Find where the given text appears and provide that cell's center as (x, y) coordinate. 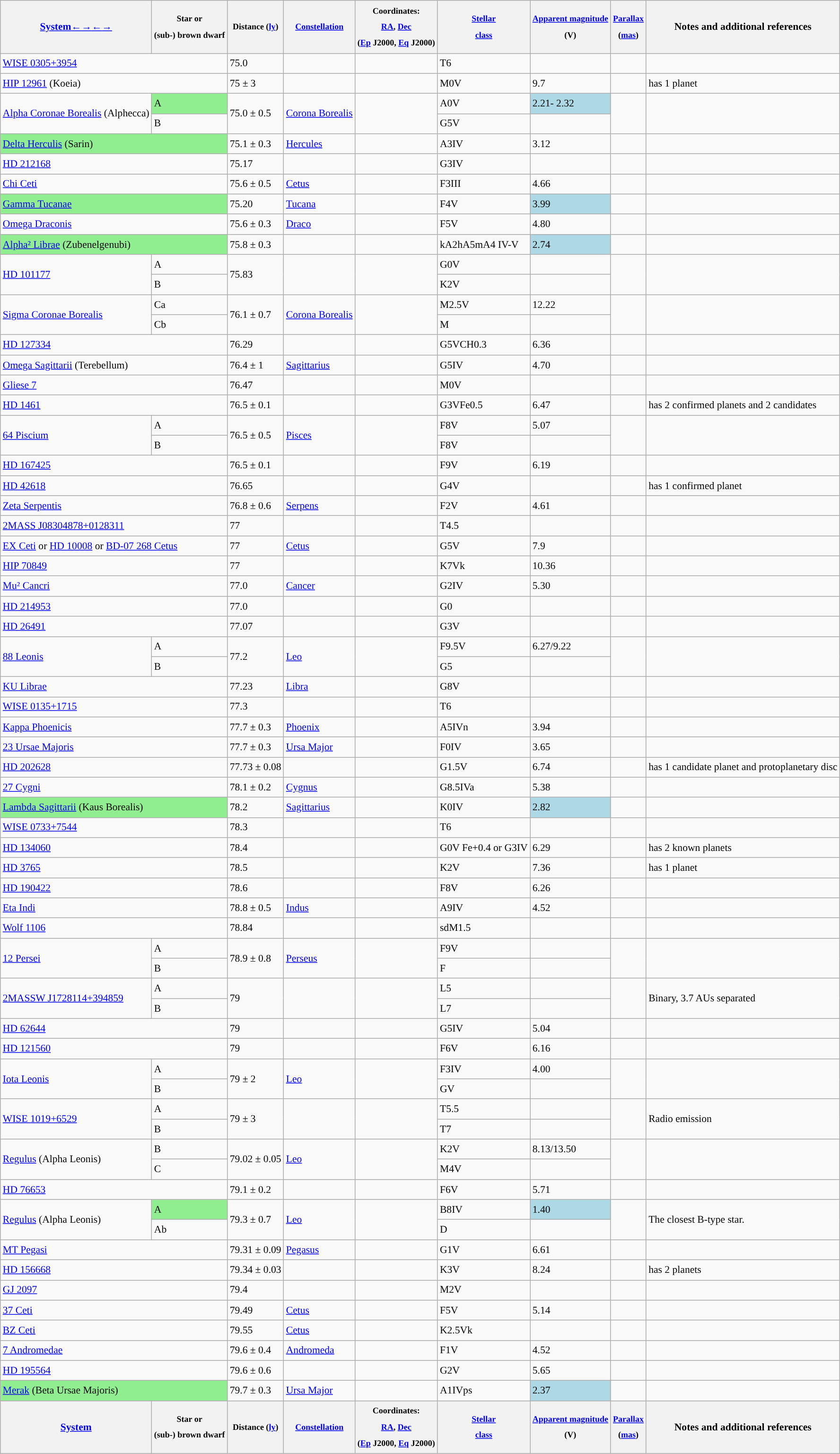
F3IV (484, 1069)
G5 (484, 667)
4.70 (570, 365)
HD 190422 (114, 888)
75.6 ± 0.3 (255, 224)
HIP 12961 (Koeia) (114, 83)
K2.5Vk (484, 1330)
79 ± 2 (255, 1079)
G8V (484, 687)
Tucana (320, 204)
A9IV (484, 908)
Draco (320, 224)
Wolf 1106 (114, 928)
Alpha² Librae (Zubenelgenubi) (114, 245)
6.47 (570, 406)
79.3 ± 0.7 (255, 1219)
has 2 known planets (743, 848)
EX Ceti or HD 10008 or BD-07 268 Cetus (114, 546)
L7 (484, 1008)
G2V (484, 1371)
5.04 (570, 1029)
3.12 (570, 144)
Pisces (320, 435)
77.2 (255, 657)
2.82 (570, 808)
Mu² Cancri (114, 587)
G8.5IVa (484, 788)
7 Andromedae (114, 1351)
5.14 (570, 1310)
B8IV (484, 1210)
Cygnus (320, 788)
Kappa Phoenicis (114, 727)
Alpha Coronae Borealis (Alphecca) (76, 114)
Ab (190, 1230)
1.40 (570, 1210)
78.3 (255, 828)
Cb (190, 325)
M (484, 325)
G1V (484, 1250)
79.4 (255, 1290)
77.73 ± 0.08 (255, 767)
HD 202628 (114, 767)
8.24 (570, 1270)
3.65 (570, 747)
78.6 (255, 888)
79.7 ± 0.3 (255, 1391)
HD 167425 (114, 465)
A3IV (484, 144)
HD 76653 (114, 1190)
76.47 (255, 385)
sdM1.5 (484, 928)
Omega Draconis (114, 224)
76.8 ± 0.6 (255, 506)
HD 134060 (114, 848)
5.30 (570, 587)
6.29 (570, 848)
GV (484, 1089)
BZ Ceti (114, 1330)
F3III (484, 184)
79.6 ± 0.4 (255, 1351)
HD 3765 (114, 868)
WISE 0305+3954 (114, 63)
79.1 ± 0.2 (255, 1190)
has 2 confirmed planets and 2 candidates (743, 406)
76.65 (255, 486)
has 1 confirmed planet (743, 486)
4.00 (570, 1069)
HD 195564 (114, 1371)
C (190, 1169)
Sigma Coronae Borealis (76, 315)
Pegasus (320, 1250)
2MASS J08304878+0128311 (114, 526)
6.16 (570, 1049)
79.49 (255, 1310)
WISE 1019+6529 (76, 1119)
7.9 (570, 546)
HD 1461 (114, 406)
79 ± 3 (255, 1119)
Cancer (320, 587)
HD 42618 (114, 486)
37 Ceti (114, 1310)
75.1 ± 0.3 (255, 144)
Serpens (320, 506)
Radio emission (743, 1119)
G3IV (484, 165)
M2V (484, 1290)
4.61 (570, 506)
6.27/9.22 (570, 647)
75 ± 3 (255, 83)
6.26 (570, 888)
G3V (484, 626)
HD 62644 (114, 1029)
Gamma Tucanae (114, 204)
T7 (484, 1130)
G1.5V (484, 767)
T4.5 (484, 526)
System←→←→ (76, 27)
78.8 ± 0.5 (255, 908)
Perseus (320, 958)
Phoenix (320, 727)
Binary, 3.7 AUs separated (743, 999)
75.6 ± 0.5 (255, 184)
78.4 (255, 848)
76.1 ± 0.7 (255, 315)
78.1 ± 0.2 (255, 788)
75.0 (255, 63)
K3V (484, 1270)
78.2 (255, 808)
23 Ursae Majoris (114, 747)
HD 156668 (114, 1270)
75.20 (255, 204)
HD 121560 (114, 1049)
6.74 (570, 767)
4.66 (570, 184)
6.19 (570, 465)
HD 101177 (76, 274)
Andromeda (320, 1351)
F4V (484, 204)
A5IVn (484, 727)
G4V (484, 486)
WISE 0733+7544 (114, 828)
78.9 ± 0.8 (255, 958)
5.07 (570, 426)
A0V (484, 104)
M2.5V (484, 305)
G5VCH0.3 (484, 345)
Iota Leonis (76, 1079)
MT Pegasi (114, 1250)
T5.5 (484, 1110)
GJ 2097 (114, 1290)
12 Persei (76, 958)
8.13/13.50 (570, 1149)
27 Cygni (114, 788)
G0V Fe+0.4 or G3IV (484, 848)
has 1 candidate planet and protoplanetary disc (743, 767)
G2IV (484, 587)
M4V (484, 1169)
76.5 ± 0.5 (255, 435)
76.4 ± 1 (255, 365)
5.38 (570, 788)
78.5 (255, 868)
3.99 (570, 204)
77.23 (255, 687)
WISE 0135+1715 (114, 707)
76.29 (255, 345)
HD 127334 (114, 345)
4.80 (570, 224)
64 Piscium (76, 435)
79.31 ± 0.09 (255, 1250)
79.6 ± 0.6 (255, 1371)
Zeta Serpentis (114, 506)
77.07 (255, 626)
5.65 (570, 1371)
9.7 (570, 83)
kA2hA5mA4 IV-V (484, 245)
The closest B-type star. (743, 1219)
Omega Sagittarii (Terebellum) (114, 365)
F9.5V (484, 647)
HIP 70849 (114, 567)
88 Leonis (76, 657)
5.71 (570, 1190)
79.55 (255, 1330)
2.74 (570, 245)
has 2 planets (743, 1270)
HD 26491 (114, 626)
3.94 (570, 727)
6.36 (570, 345)
System (76, 1427)
75.83 (255, 274)
F1V (484, 1351)
D (484, 1230)
L5 (484, 989)
78.84 (255, 928)
K0IV (484, 808)
G3VFe0.5 (484, 406)
G0 (484, 606)
2MASSW J1728114+394859 (76, 999)
Ca (190, 305)
KU Librae (114, 687)
Chi Ceti (114, 184)
A1IVps (484, 1391)
2.21- 2.32 (570, 104)
Delta Herculis (Sarin) (114, 144)
10.36 (570, 567)
G0V (484, 265)
HD 212168 (114, 165)
Indus (320, 908)
12.22 (570, 305)
Hercules (320, 144)
K7Vk (484, 567)
79.34 ± 0.03 (255, 1270)
F (484, 969)
Merak (Beta Ursae Majoris) (114, 1391)
Gliese 7 (114, 385)
Libra (320, 687)
7.36 (570, 868)
75.8 ± 0.3 (255, 245)
2.37 (570, 1391)
75.0 ± 0.5 (255, 114)
77.3 (255, 707)
Eta Indi (114, 908)
Lambda Sagittarii (Kaus Borealis) (114, 808)
79.02 ± 0.05 (255, 1160)
6.61 (570, 1250)
HD 214953 (114, 606)
F2V (484, 506)
F0IV (484, 747)
75.17 (255, 165)
